Find where the given text appears and provide that cell's center as [x, y] coordinate. 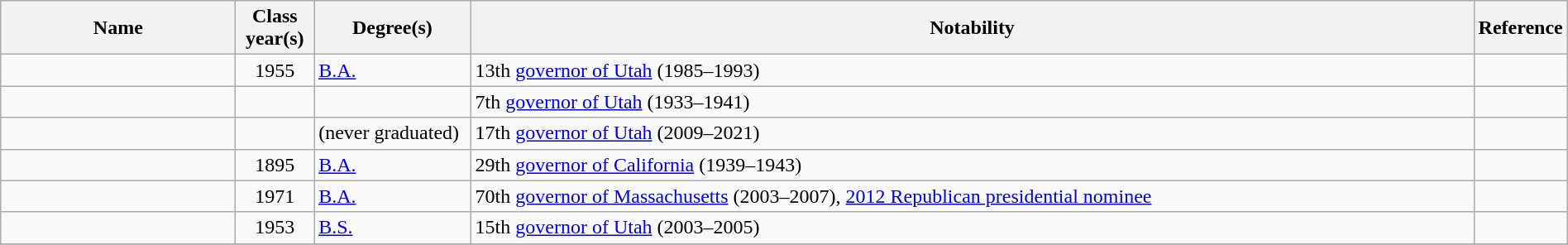
(never graduated) [392, 133]
B.S. [392, 228]
Reference [1520, 28]
70th governor of Massachusetts (2003–2007), 2012 Republican presidential nominee [973, 196]
Class year(s) [275, 28]
13th governor of Utah (1985–1993) [973, 70]
1953 [275, 228]
Degree(s) [392, 28]
Name [118, 28]
15th governor of Utah (2003–2005) [973, 228]
17th governor of Utah (2009–2021) [973, 133]
Notability [973, 28]
1955 [275, 70]
29th governor of California (1939–1943) [973, 165]
7th governor of Utah (1933–1941) [973, 102]
1895 [275, 165]
1971 [275, 196]
